Search for the cell housing the specified text and yield its (x, y) center coordinate. 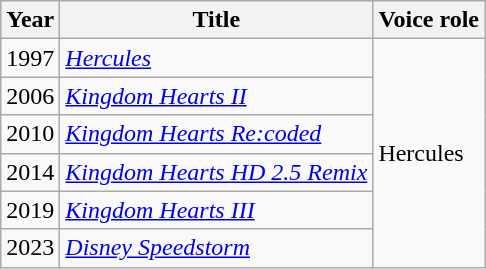
Kingdom Hearts Re:coded (216, 134)
Year (30, 20)
2014 (30, 172)
Kingdom Hearts II (216, 96)
2010 (30, 134)
Voice role (429, 20)
Kingdom Hearts HD 2.5 Remix (216, 172)
Disney Speedstorm (216, 248)
Title (216, 20)
1997 (30, 58)
2006 (30, 96)
2023 (30, 248)
Kingdom Hearts III (216, 210)
2019 (30, 210)
